For the text-containing cell, return its midpoint in (X, Y) coordinate format. 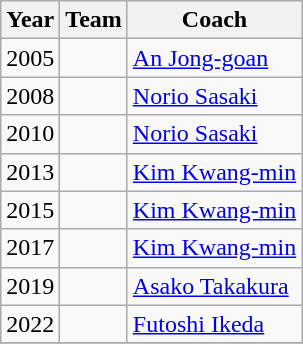
Coach (214, 20)
2017 (30, 248)
An Jong-goan (214, 58)
2022 (30, 324)
2005 (30, 58)
2015 (30, 210)
2008 (30, 96)
Asako Takakura (214, 286)
2010 (30, 134)
Year (30, 20)
2013 (30, 172)
Futoshi Ikeda (214, 324)
2019 (30, 286)
Team (94, 20)
